Capture the cell that displays the provided text and extract its (X, Y) central coordinate. 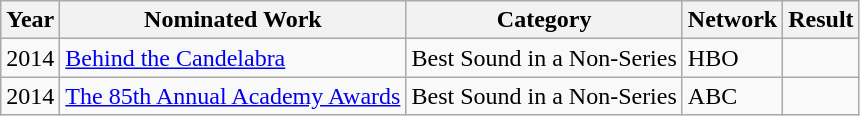
Result (821, 20)
The 85th Annual Academy Awards (233, 96)
Nominated Work (233, 20)
Behind the Candelabra (233, 58)
ABC (732, 96)
Category (544, 20)
HBO (732, 58)
Network (732, 20)
Year (30, 20)
